Return [x, y] of the center of cell containing provided text 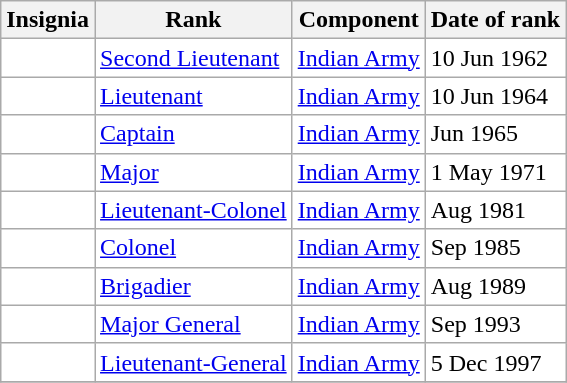
Aug 1981 [495, 210]
10 Jun 1964 [495, 96]
Brigadier [194, 286]
Major General [194, 324]
Date of rank [495, 20]
Sep 1985 [495, 248]
Major [194, 172]
Lieutenant-General [194, 362]
Rank [194, 20]
Captain [194, 134]
Sep 1993 [495, 324]
Aug 1989 [495, 286]
10 Jun 1962 [495, 58]
Lieutenant-Colonel [194, 210]
Colonel [194, 248]
Lieutenant [194, 96]
1 May 1971 [495, 172]
Insignia [48, 20]
5 Dec 1997 [495, 362]
Jun 1965 [495, 134]
Component [358, 20]
Second Lieutenant [194, 58]
